Scan for the cell matching the given text and deliver its (X, Y) coordinate at center. 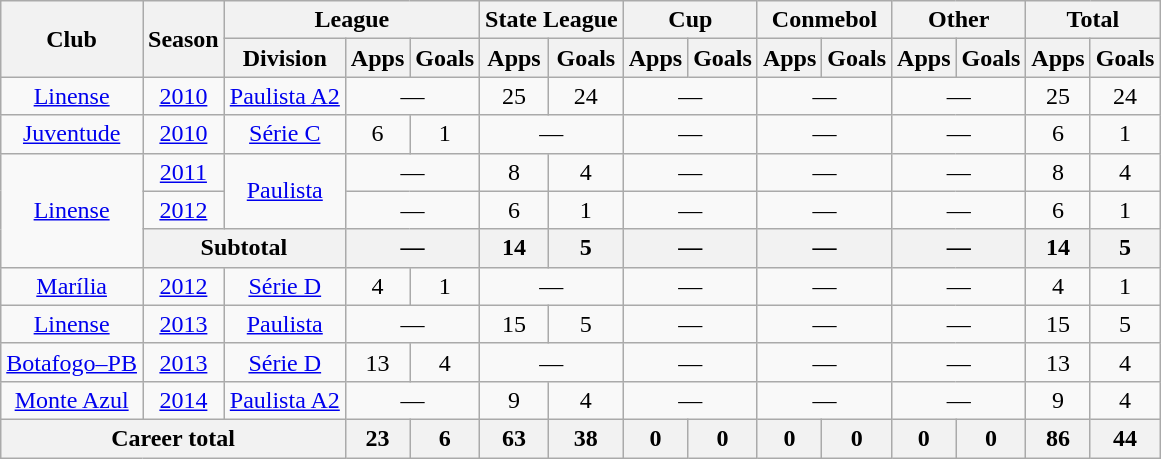
Club (72, 39)
League (352, 20)
Season (183, 39)
Marília (72, 286)
Other (959, 20)
63 (514, 438)
Série C (284, 134)
Division (284, 58)
Cup (690, 20)
Subtotal (244, 248)
2014 (183, 400)
Monte Azul (72, 400)
Total (1093, 20)
Conmebol (824, 20)
Juventude (72, 134)
38 (586, 438)
Botafogo–PB (72, 362)
State League (552, 20)
44 (1125, 438)
86 (1058, 438)
Career total (174, 438)
2011 (183, 172)
23 (377, 438)
